Return [x, y] of the center of cell containing provided text 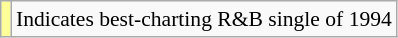
Indicates best-charting R&B single of 1994 [204, 19]
